For the text-containing cell, return its midpoint in [x, y] coordinate format. 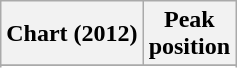
Chart (2012) [72, 34]
Peakposition [189, 34]
